Detect which cell encompasses the target text, then output its (x, y) center coordinate. 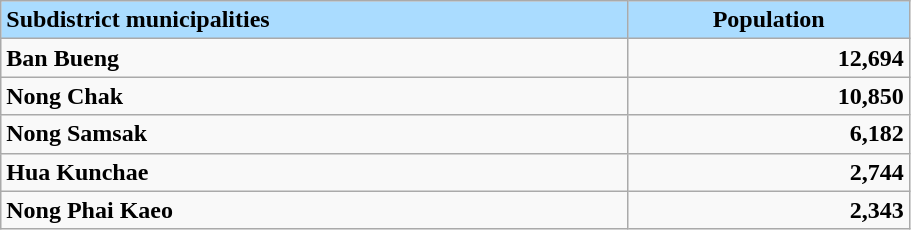
2,343 (768, 210)
12,694 (768, 58)
6,182 (768, 134)
10,850 (768, 96)
Population (768, 20)
Nong Phai Kaeo (314, 210)
2,744 (768, 172)
Ban Bueng (314, 58)
Hua Kunchae (314, 172)
Nong Chak (314, 96)
Subdistrict municipalities (314, 20)
Nong Samsak (314, 134)
